Pinpoint the cell where the given text exists, returning its [X, Y] midpoint coordinate. 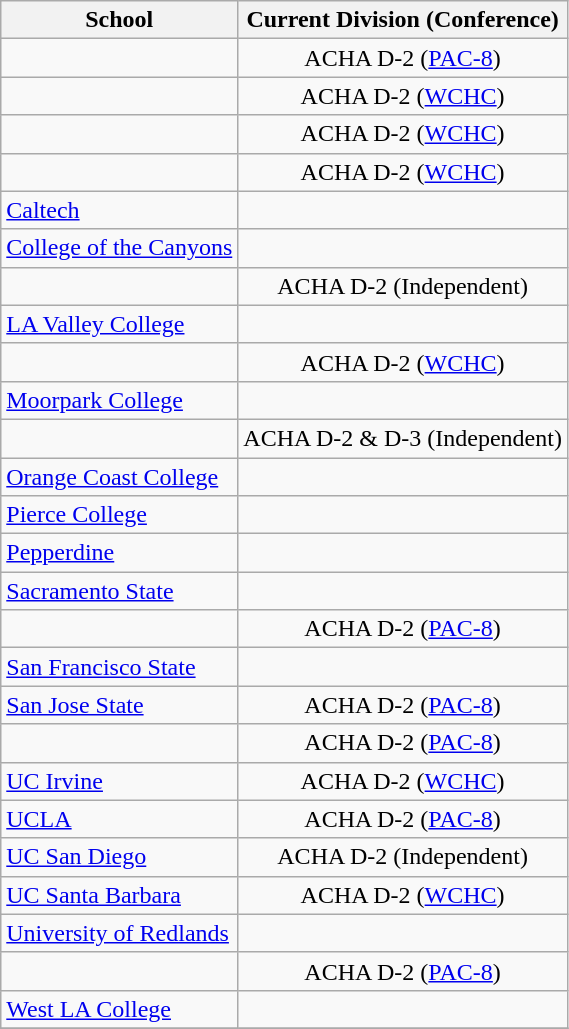
West LA College [120, 1009]
UC Irvine [120, 781]
ACHA D-2 & D-3 (Independent) [403, 438]
San Jose State [120, 705]
UC San Diego [120, 857]
Sacramento State [120, 591]
Caltech [120, 210]
UCLA [120, 819]
Moorpark College [120, 400]
School [120, 20]
Current Division (Conference) [403, 20]
Pierce College [120, 515]
Orange Coast College [120, 477]
University of Redlands [120, 933]
LA Valley College [120, 324]
UC Santa Barbara [120, 895]
College of the Canyons [120, 248]
Pepperdine [120, 553]
San Francisco State [120, 667]
